Provide the (x, y) coordinate of the cell's center where the given text is located.  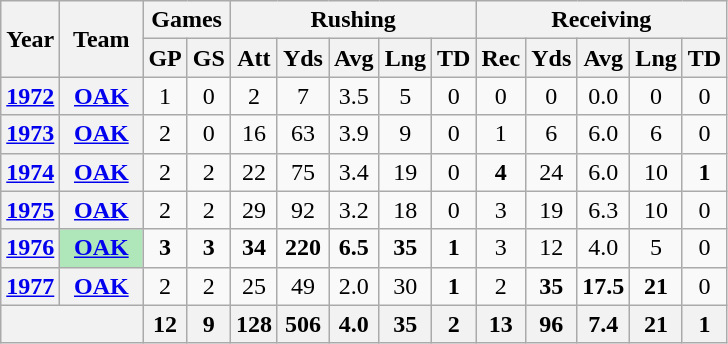
49 (302, 286)
1973 (30, 134)
Games (186, 20)
0.0 (604, 96)
7 (302, 96)
3.9 (354, 134)
506 (302, 324)
3.4 (354, 172)
6.3 (604, 210)
92 (302, 210)
1976 (30, 248)
Att (254, 58)
Team (102, 39)
18 (405, 210)
1977 (30, 286)
GS (208, 58)
7.4 (604, 324)
Receiving (602, 20)
1974 (30, 172)
1975 (30, 210)
96 (552, 324)
3.5 (354, 96)
4 (501, 172)
75 (302, 172)
220 (302, 248)
22 (254, 172)
1972 (30, 96)
GP (165, 58)
128 (254, 324)
17.5 (604, 286)
Rec (501, 58)
24 (552, 172)
34 (254, 248)
2.0 (354, 286)
3.2 (354, 210)
63 (302, 134)
13 (501, 324)
6.5 (354, 248)
25 (254, 286)
16 (254, 134)
30 (405, 286)
Rushing (353, 20)
Year (30, 39)
29 (254, 210)
